Find where the given text appears and provide that cell's center as [X, Y] coordinate. 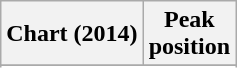
Peakposition [189, 34]
Chart (2014) [72, 34]
